Find where the given text appears and provide that cell's center as [x, y] coordinate. 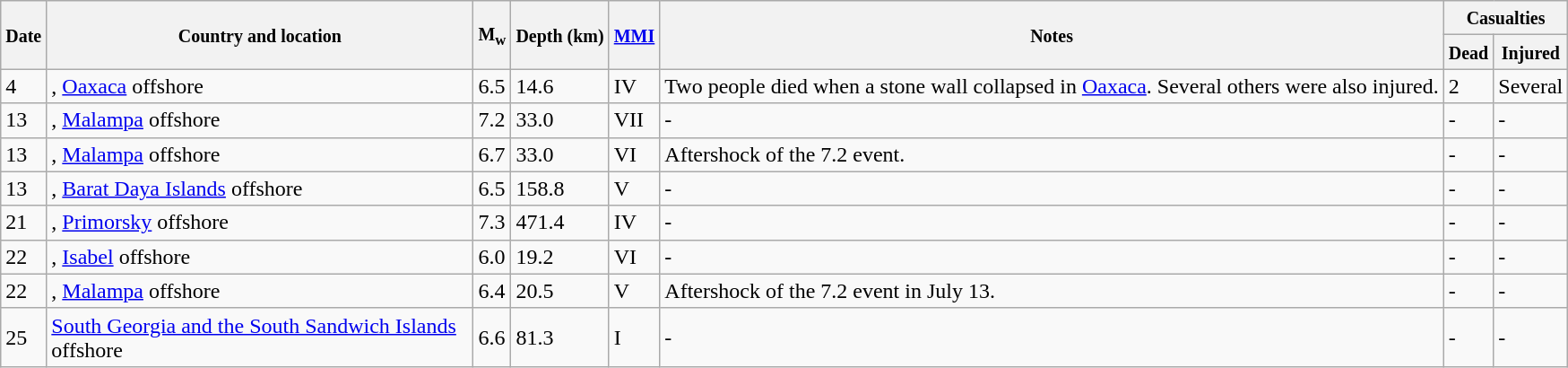
I [635, 337]
20.5 [559, 291]
South Georgia and the South Sandwich Islands offshore [260, 337]
6.6 [492, 337]
6.4 [492, 291]
21 [23, 223]
158.8 [559, 188]
4 [23, 86]
Aftershock of the 7.2 event. [1052, 154]
Aftershock of the 7.2 event in July 13. [1052, 291]
, Primorsky offshore [260, 223]
Mw [492, 35]
VII [635, 120]
6.0 [492, 257]
Casualties [1506, 18]
Date [23, 35]
19.2 [559, 257]
471.4 [559, 223]
81.3 [559, 337]
MMI [635, 35]
, Oaxaca offshore [260, 86]
Depth (km) [559, 35]
6.7 [492, 154]
14.6 [559, 86]
Notes [1052, 35]
7.2 [492, 120]
, Barat Daya Islands offshore [260, 188]
7.3 [492, 223]
Injured [1531, 52]
Dead [1468, 52]
Country and location [260, 35]
25 [23, 337]
Two people died when a stone wall collapsed in Oaxaca. Several others were also injured. [1052, 86]
, Isabel offshore [260, 257]
Several [1531, 86]
2 [1468, 86]
